From the cell containing the given text, extract its center point as [X, Y] coordinate. 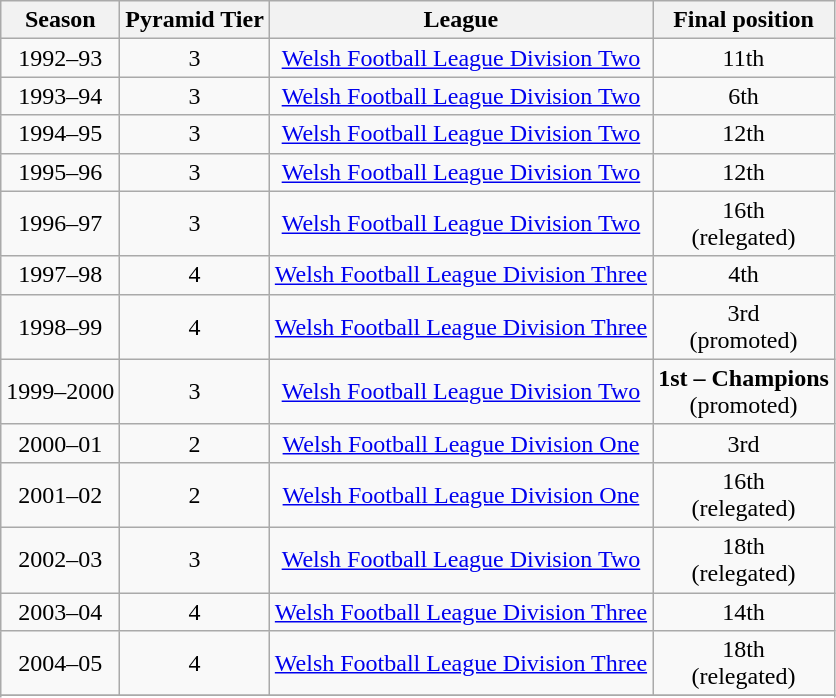
1999–2000 [60, 392]
1996–97 [60, 224]
1998–99 [60, 326]
3rd(promoted) [744, 326]
League [460, 20]
2000–01 [60, 443]
2003–04 [60, 611]
1992–93 [60, 58]
Pyramid Tier [195, 20]
4th [744, 275]
1993–94 [60, 96]
1995–96 [60, 172]
11th [744, 58]
1994–95 [60, 134]
2002–03 [60, 560]
1st – Champions(promoted) [744, 392]
6th [744, 96]
2001–02 [60, 494]
Final position [744, 20]
1997–98 [60, 275]
3rd [744, 443]
14th [744, 611]
Season [60, 20]
2004–05 [60, 664]
